Capture the cell that displays the provided text and extract its [X, Y] central coordinate. 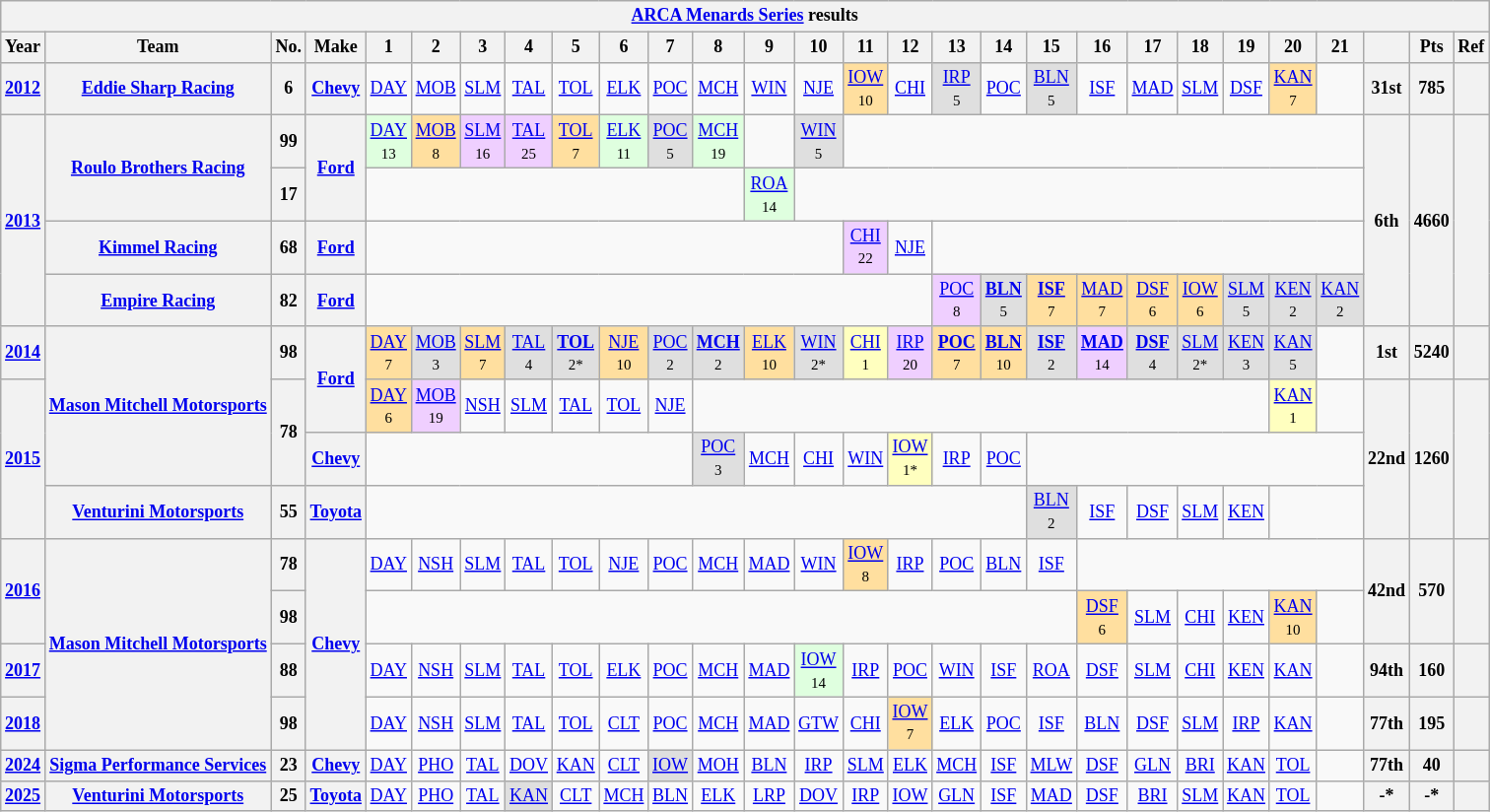
KAN2 [1340, 301]
Year [24, 47]
MAD7 [1103, 301]
42nd [1388, 591]
ISF2 [1050, 353]
1 [388, 47]
No. [288, 47]
MOB8 [436, 142]
82 [288, 301]
IOW10 [865, 89]
BLN2 [1050, 511]
IRP5 [957, 89]
40 [1431, 765]
2017 [24, 670]
19 [1247, 47]
SLM7 [483, 353]
CHI22 [865, 247]
DAY7 [388, 353]
NJE10 [624, 353]
TOL7 [576, 142]
POC5 [670, 142]
25 [288, 796]
GTW [819, 723]
2024 [24, 765]
23 [288, 765]
KAN10 [1293, 618]
KEN3 [1247, 353]
ARCA Menards Series results [745, 16]
CHI1 [865, 353]
1st [1388, 353]
16 [1103, 47]
1260 [1431, 459]
55 [288, 511]
20 [1293, 47]
TAL4 [529, 353]
2012 [24, 89]
POC8 [957, 301]
POC2 [670, 353]
2016 [24, 591]
BLN10 [1003, 353]
4660 [1431, 221]
13 [957, 47]
IOW1* [911, 459]
MCH19 [717, 142]
9 [769, 47]
SLM2* [1200, 353]
MOB [436, 89]
2018 [24, 723]
POC3 [717, 459]
WIN5 [819, 142]
68 [288, 247]
18 [1200, 47]
3 [483, 47]
ISF7 [1050, 301]
Eddie Sharp Racing [158, 89]
TAL25 [529, 142]
ROA14 [769, 194]
ROA [1050, 670]
12 [911, 47]
MOH [717, 765]
570 [1431, 591]
Kimmel Racing [158, 247]
MAD14 [1103, 353]
10 [819, 47]
21 [1340, 47]
94th [1388, 670]
IRP20 [911, 353]
MOB19 [436, 406]
Team [158, 47]
IOW14 [819, 670]
5 [576, 47]
Sigma Performance Services [158, 765]
Pts [1431, 47]
14 [1003, 47]
22nd [1388, 459]
IOW6 [1200, 301]
195 [1431, 723]
ELK10 [769, 353]
MOB3 [436, 353]
TOL2* [576, 353]
6th [1388, 221]
Ref [1471, 47]
MLW [1050, 765]
POC7 [957, 353]
2025 [24, 796]
Empire Racing [158, 301]
IOW8 [865, 565]
785 [1431, 89]
7 [670, 47]
160 [1431, 670]
WIN2* [819, 353]
KAN1 [1293, 406]
DAY6 [388, 406]
ELK11 [624, 142]
DAY13 [388, 142]
KEN2 [1293, 301]
99 [288, 142]
IOW7 [911, 723]
KAN7 [1293, 89]
15 [1050, 47]
5240 [1431, 353]
Roulo Brothers Racing [158, 168]
2 [436, 47]
11 [865, 47]
2014 [24, 353]
2013 [24, 221]
2015 [24, 459]
SLM16 [483, 142]
31st [1388, 89]
DSF4 [1153, 353]
8 [717, 47]
Make [335, 47]
SLM5 [1247, 301]
4 [529, 47]
LRP [769, 796]
MCH2 [717, 353]
KAN5 [1293, 353]
88 [288, 670]
